Detect which cell encompasses the target text, then output its (x, y) center coordinate. 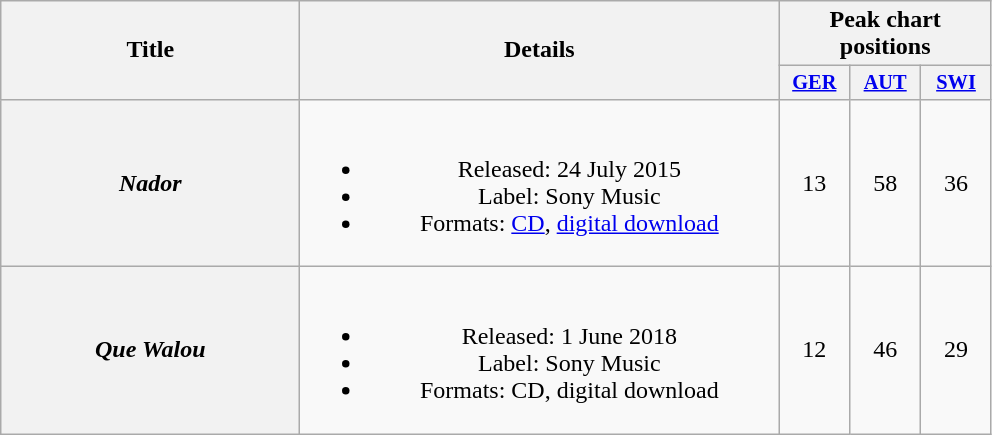
12 (814, 350)
SWI (956, 83)
58 (886, 182)
AUT (886, 83)
36 (956, 182)
GER (814, 83)
13 (814, 182)
Peak chart positions (886, 34)
Released: 1 June 2018Label: Sony MusicFormats: CD, digital download (540, 350)
Nador (150, 182)
29 (956, 350)
Title (150, 50)
Que Walou (150, 350)
Details (540, 50)
46 (886, 350)
Released: 24 July 2015Label: Sony MusicFormats: CD, digital download (540, 182)
